Identify which cell holds the provided text, then report its (X, Y) central coordinate. 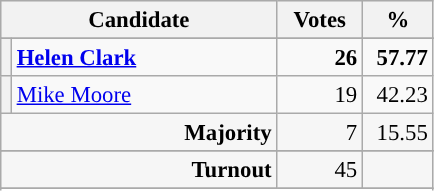
57.77 (398, 58)
7 (320, 133)
45 (320, 170)
42.23 (398, 95)
% (398, 20)
Turnout (139, 170)
Mike Moore (144, 95)
15.55 (398, 133)
26 (320, 58)
Votes (320, 20)
Helen Clark (144, 58)
Candidate (139, 20)
19 (320, 95)
Majority (139, 133)
